Return [X, Y] of the center of cell containing provided text 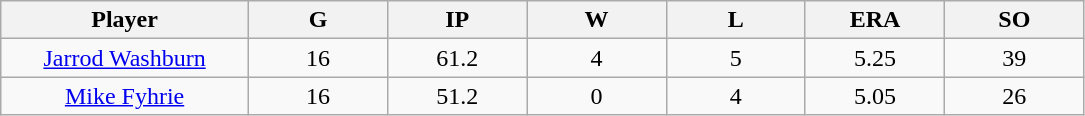
61.2 [458, 58]
Mike Fyhrie [125, 96]
5.05 [874, 96]
W [596, 20]
39 [1014, 58]
51.2 [458, 96]
Player [125, 20]
5 [736, 58]
26 [1014, 96]
L [736, 20]
Jarrod Washburn [125, 58]
SO [1014, 20]
IP [458, 20]
0 [596, 96]
G [318, 20]
5.25 [874, 58]
ERA [874, 20]
